Identify which cell holds the provided text, then report its (X, Y) central coordinate. 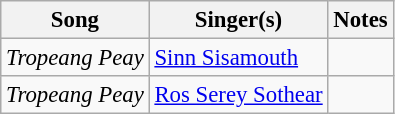
Singer(s) (238, 20)
Sinn Sisamouth (238, 58)
Notes (360, 20)
Song (75, 20)
Ros Serey Sothear (238, 95)
